Find where the given text appears and provide that cell's center as [X, Y] coordinate. 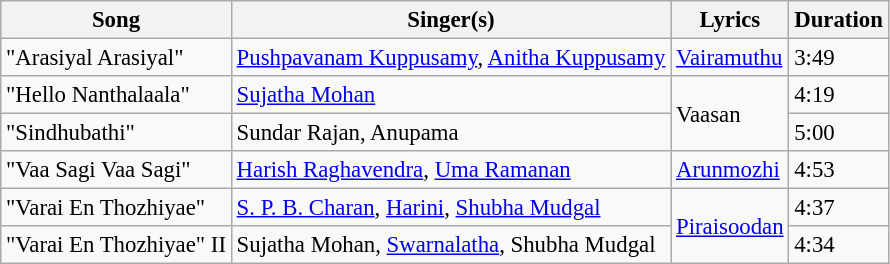
"Varai En Thozhiyae" [116, 208]
Pushpavanam Kuppusamy, Anitha Kuppusamy [450, 58]
Sundar Rajan, Anupama [450, 133]
Piraisoodan [730, 226]
Lyrics [730, 20]
4:34 [838, 245]
Arunmozhi [730, 170]
5:00 [838, 133]
"Arasiyal Arasiyal" [116, 58]
"Hello Nanthalaala" [116, 95]
3:49 [838, 58]
Sujatha Mohan [450, 95]
Song [116, 20]
4:37 [838, 208]
Harish Raghavendra, Uma Ramanan [450, 170]
"Varai En Thozhiyae" II [116, 245]
4:53 [838, 170]
4:19 [838, 95]
Vaasan [730, 114]
Duration [838, 20]
Sujatha Mohan, Swarnalatha, Shubha Mudgal [450, 245]
Singer(s) [450, 20]
S. P. B. Charan, Harini, Shubha Mudgal [450, 208]
"Sindhubathi" [116, 133]
"Vaa Sagi Vaa Sagi" [116, 170]
Vairamuthu [730, 58]
